Pinpoint the cell where the given text exists, returning its (x, y) midpoint coordinate. 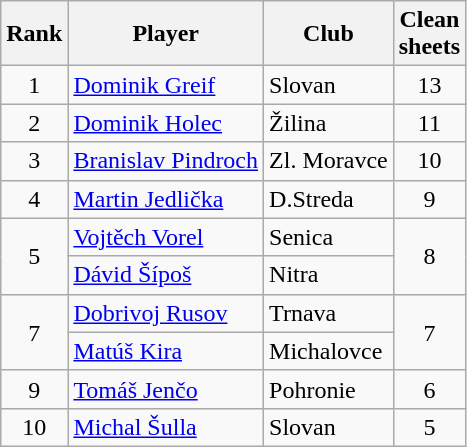
6 (429, 389)
Club (329, 34)
3 (34, 161)
Clean sheets (429, 34)
13 (429, 85)
Dominik Holec (166, 123)
Dobrivoj Rusov (166, 313)
Michalovce (329, 351)
2 (34, 123)
Dominik Greif (166, 85)
Vojtěch Vorel (166, 237)
Trnava (329, 313)
Zl. Moravce (329, 161)
Pohronie (329, 389)
Senica (329, 237)
11 (429, 123)
Player (166, 34)
Michal Šulla (166, 427)
1 (34, 85)
D.Streda (329, 199)
8 (429, 256)
Matúš Kira (166, 351)
Dávid Šípoš (166, 275)
Branislav Pindroch (166, 161)
4 (34, 199)
Martin Jedlička (166, 199)
Tomáš Jenčo (166, 389)
Nitra (329, 275)
Rank (34, 34)
Žilina (329, 123)
